Find where the given text appears and provide that cell's center as [X, Y] coordinate. 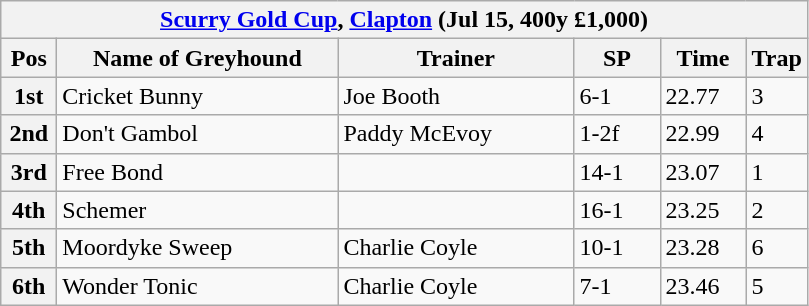
Trainer [456, 58]
22.77 [703, 96]
10-1 [617, 248]
Paddy McEvoy [456, 134]
Scurry Gold Cup, Clapton (Jul 15, 400y £1,000) [404, 20]
6 [776, 248]
Trap [776, 58]
Schemer [198, 210]
Time [703, 58]
6th [29, 286]
7-1 [617, 286]
Pos [29, 58]
SP [617, 58]
Name of Greyhound [198, 58]
Wonder Tonic [198, 286]
23.25 [703, 210]
23.28 [703, 248]
1-2f [617, 134]
14-1 [617, 172]
3 [776, 96]
5 [776, 286]
23.46 [703, 286]
Cricket Bunny [198, 96]
Don't Gambol [198, 134]
4th [29, 210]
Free Bond [198, 172]
2nd [29, 134]
16-1 [617, 210]
Moordyke Sweep [198, 248]
1st [29, 96]
2 [776, 210]
6-1 [617, 96]
3rd [29, 172]
1 [776, 172]
5th [29, 248]
23.07 [703, 172]
Joe Booth [456, 96]
22.99 [703, 134]
4 [776, 134]
